Find where the given text appears and provide that cell's center as [X, Y] coordinate. 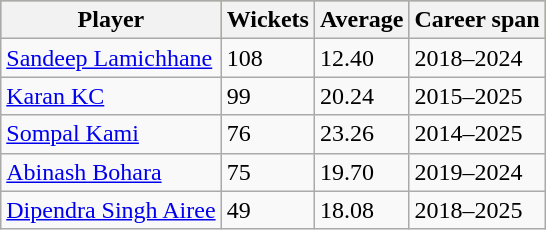
20.24 [362, 96]
12.40 [362, 58]
Player [111, 20]
18.08 [362, 210]
Karan KC [111, 96]
Wickets [268, 20]
2019–2024 [477, 172]
Sompal Kami [111, 134]
Sandeep Lamichhane [111, 58]
Average [362, 20]
99 [268, 96]
49 [268, 210]
19.70 [362, 172]
23.26 [362, 134]
76 [268, 134]
2015–2025 [477, 96]
2018–2024 [477, 58]
2014–2025 [477, 134]
Abinash Bohara [111, 172]
2018–2025 [477, 210]
Career span [477, 20]
Dipendra Singh Airee [111, 210]
75 [268, 172]
108 [268, 58]
